Search for the cell housing the specified text and yield its [X, Y] center coordinate. 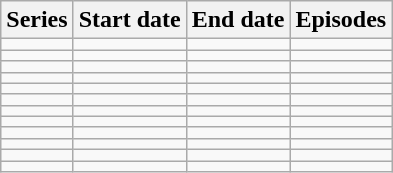
Episodes [341, 20]
Start date [130, 20]
Series [37, 20]
End date [238, 20]
